Output the (X, Y) coordinate of the center of the cell containing the given text.  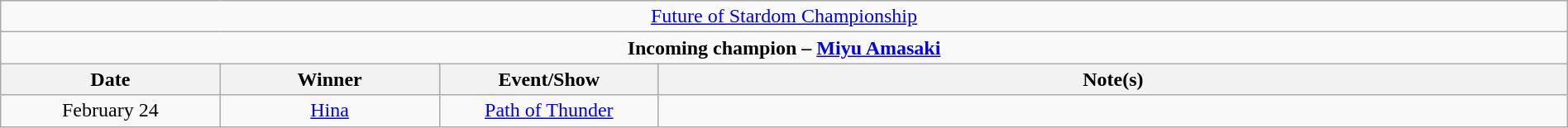
Path of Thunder (549, 111)
Event/Show (549, 79)
February 24 (111, 111)
Hina (329, 111)
Note(s) (1113, 79)
Future of Stardom Championship (784, 17)
Incoming champion – Miyu Amasaki (784, 48)
Winner (329, 79)
Date (111, 79)
